Output the (x, y) coordinate of the center of the cell containing the given text.  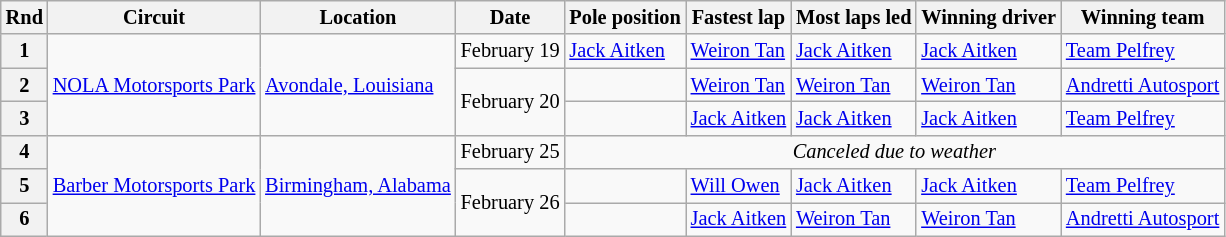
2 (24, 85)
NOLA Motorsports Park (154, 84)
February 19 (510, 51)
Pole position (624, 17)
Canceled due to weather (894, 152)
Winning driver (988, 17)
Birmingham, Alabama (358, 186)
3 (24, 118)
Winning team (1142, 17)
4 (24, 152)
Fastest lap (738, 17)
Circuit (154, 17)
Barber Motorsports Park (154, 186)
1 (24, 51)
February 26 (510, 202)
Most laps led (854, 17)
Avondale, Louisiana (358, 84)
6 (24, 219)
February 25 (510, 152)
Rnd (24, 17)
Will Owen (738, 186)
5 (24, 186)
Date (510, 17)
Location (358, 17)
February 20 (510, 102)
